Provide the (X, Y) coordinate of the cell's center where the given text is located.  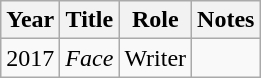
Role (156, 20)
Notes (226, 20)
Face (90, 58)
Year (30, 20)
Title (90, 20)
Writer (156, 58)
2017 (30, 58)
